Output the (X, Y) coordinate of the center of the cell containing the given text.  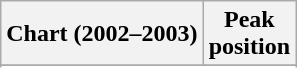
Chart (2002–2003) (102, 34)
Peakposition (249, 34)
